Return the [X, Y] coordinate for the center point of the cell that contains the specified text.  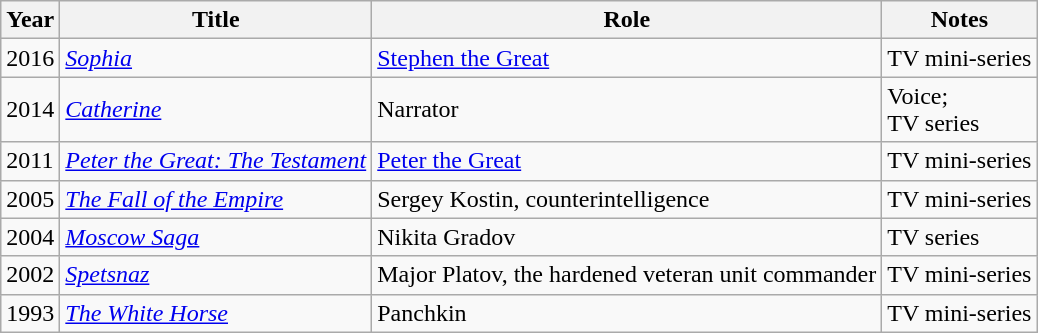
Sergey Kostin, counterintelligence [627, 199]
The Fall of the Empire [216, 199]
Panchkin [627, 313]
Major Platov, the hardened veteran unit commander [627, 275]
Year [30, 20]
The White Horse [216, 313]
Moscow Saga [216, 237]
2005 [30, 199]
TV series [960, 237]
Title [216, 20]
Voice; TV series [960, 110]
Notes [960, 20]
Catherine [216, 110]
Role [627, 20]
Peter the Great: The Testament [216, 161]
2002 [30, 275]
Peter the Great [627, 161]
Narrator [627, 110]
2014 [30, 110]
2004 [30, 237]
Nikita Gradov [627, 237]
2011 [30, 161]
Spetsnaz [216, 275]
Stephen the Great [627, 58]
2016 [30, 58]
1993 [30, 313]
Sophia [216, 58]
